Search for the cell housing the specified text and yield its (X, Y) center coordinate. 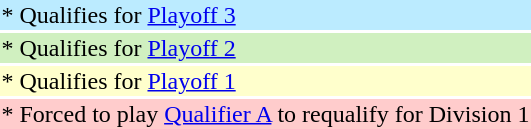
* Forced to play Qualifier A to requalify for Division 1 (266, 114)
* Qualifies for Playoff 2 (266, 48)
* Qualifies for Playoff 1 (266, 81)
* Qualifies for Playoff 3 (266, 15)
